Output the (X, Y) coordinate of the center of the cell containing the given text.  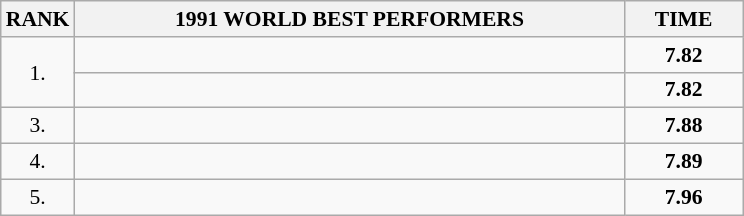
1. (38, 72)
7.89 (684, 162)
4. (38, 162)
1991 WORLD BEST PERFORMERS (349, 19)
3. (38, 126)
5. (38, 197)
TIME (684, 19)
RANK (38, 19)
7.88 (684, 126)
7.96 (684, 197)
